For the text-containing cell, return its midpoint in (x, y) coordinate format. 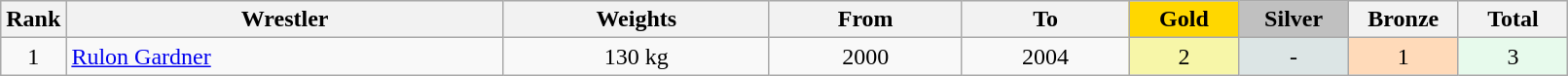
3 (1513, 57)
130 kg (637, 57)
2000 (865, 57)
Silver (1295, 19)
Weights (637, 19)
To (1045, 19)
2004 (1045, 57)
Bronze (1404, 19)
Wrestler (284, 19)
Total (1513, 19)
Rank (33, 19)
From (865, 19)
Gold (1184, 19)
- (1295, 57)
2 (1184, 57)
Rulon Gardner (284, 57)
